Locate the cell with the specified text and output its [x, y] center coordinate. 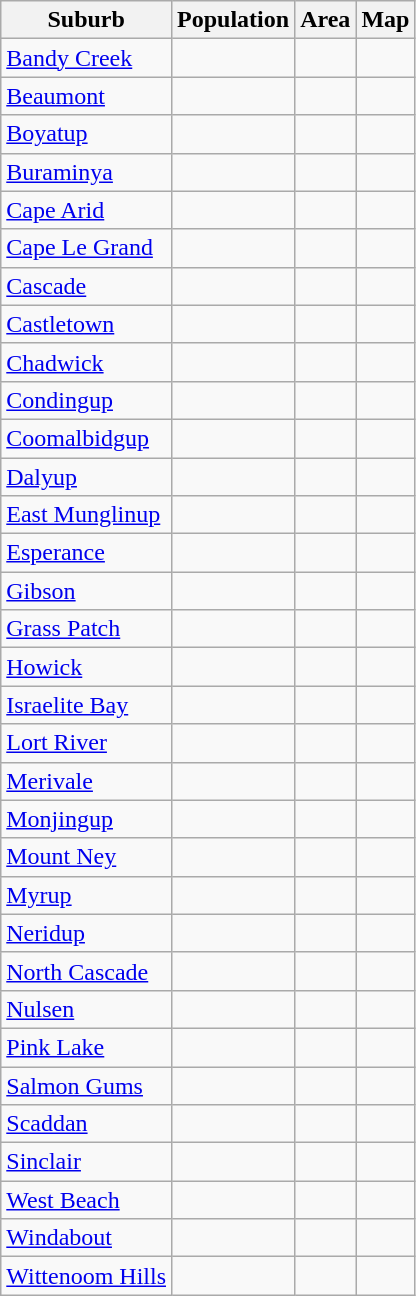
Suburb [86, 20]
Cascade [86, 286]
Grass Patch [86, 629]
Merivale [86, 781]
Mount Ney [86, 857]
East Munglinup [86, 515]
Cape Arid [86, 210]
Nulsen [86, 1009]
Howick [86, 667]
Sinclair [86, 1162]
North Cascade [86, 971]
Esperance [86, 553]
Myrup [86, 895]
Dalyup [86, 477]
Buraminya [86, 172]
Lort River [86, 743]
Population [234, 20]
Israelite Bay [86, 705]
Scaddan [86, 1124]
Boyatup [86, 134]
Gibson [86, 591]
Windabout [86, 1238]
Map [386, 20]
Beaumont [86, 96]
Condingup [86, 400]
Bandy Creek [86, 58]
West Beach [86, 1200]
Monjingup [86, 819]
Cape Le Grand [86, 248]
Castletown [86, 324]
Salmon Gums [86, 1085]
Coomalbidgup [86, 438]
Pink Lake [86, 1047]
Neridup [86, 933]
Chadwick [86, 362]
Area [326, 20]
Wittenoom Hills [86, 1276]
